From the cell containing the given text, extract its center point as [x, y] coordinate. 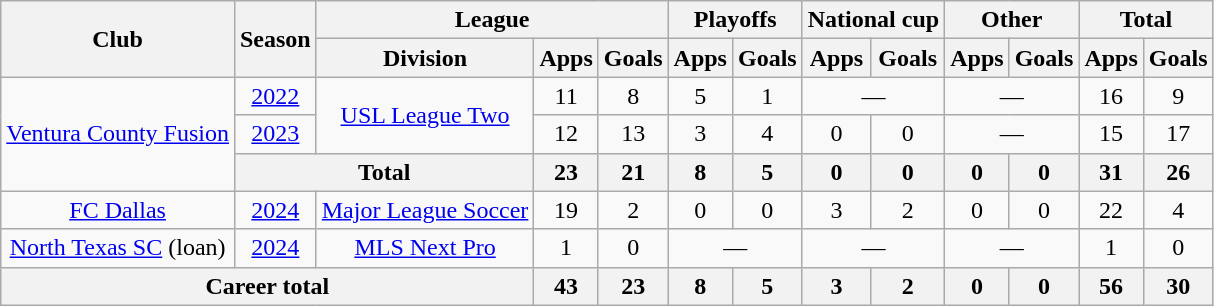
13 [633, 134]
Playoffs [735, 20]
Ventura County Fusion [118, 134]
19 [566, 210]
56 [1111, 286]
31 [1111, 172]
Other [1012, 20]
MLS Next Pro [425, 248]
USL League Two [425, 115]
21 [633, 172]
2023 [275, 134]
16 [1111, 96]
15 [1111, 134]
League [492, 20]
30 [1178, 286]
22 [1111, 210]
26 [1178, 172]
Division [425, 58]
Season [275, 39]
12 [566, 134]
Career total [268, 286]
North Texas SC (loan) [118, 248]
Major League Soccer [425, 210]
Club [118, 39]
9 [1178, 96]
17 [1178, 134]
2022 [275, 96]
FC Dallas [118, 210]
43 [566, 286]
National cup [873, 20]
11 [566, 96]
